Determine the [X, Y] coordinate at the center of the cell enclosing the given text.  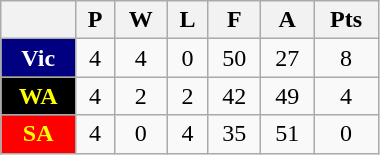
A [288, 20]
42 [234, 96]
8 [346, 58]
Vic [38, 58]
L [188, 20]
35 [234, 134]
F [234, 20]
WA [38, 96]
51 [288, 134]
50 [234, 58]
27 [288, 58]
49 [288, 96]
SA [38, 134]
Pts [346, 20]
P [96, 20]
W [140, 20]
